Pinpoint the cell where the given text exists, returning its [X, Y] midpoint coordinate. 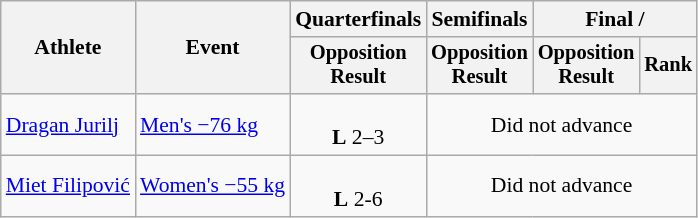
Men's −76 kg [212, 124]
Miet Filipović [68, 186]
L 2-6 [358, 186]
Dragan Jurilj [68, 124]
Semifinals [480, 19]
Athlete [68, 48]
Women's −55 kg [212, 186]
Event [212, 48]
Rank [668, 66]
L 2–3 [358, 124]
Final / [615, 19]
Quarterfinals [358, 19]
